Return (x, y) of the center of cell containing provided text 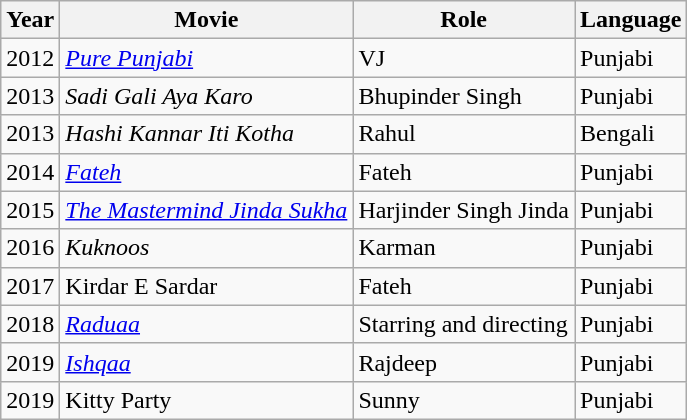
Sunny (464, 400)
Rajdeep (464, 362)
Kirdar E Sardar (206, 286)
Hashi Kannar Iti Kotha (206, 134)
Rahul (464, 134)
Sadi Gali Aya Karo (206, 96)
Ishqaa (206, 362)
Raduaa (206, 324)
2016 (30, 248)
Harjinder Singh Jinda (464, 210)
Language (631, 20)
2012 (30, 58)
Starring and directing (464, 324)
Kitty Party (206, 400)
Bengali (631, 134)
2015 (30, 210)
2014 (30, 172)
2018 (30, 324)
Year (30, 20)
The Mastermind Jinda Sukha (206, 210)
2017 (30, 286)
Role (464, 20)
Bhupinder Singh (464, 96)
Movie (206, 20)
Karman (464, 248)
VJ (464, 58)
Pure Punjabi (206, 58)
Kuknoos (206, 248)
